Output the [x, y] coordinate of the center of the cell containing the given text.  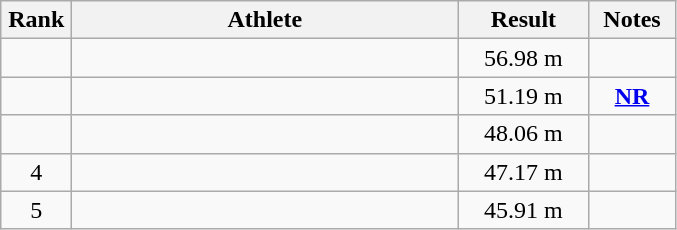
4 [36, 172]
Rank [36, 20]
Notes [632, 20]
Athlete [265, 20]
5 [36, 210]
47.17 m [524, 172]
48.06 m [524, 134]
Result [524, 20]
45.91 m [524, 210]
56.98 m [524, 58]
NR [632, 96]
51.19 m [524, 96]
